Output the (x, y) coordinate of the center of the cell containing the given text.  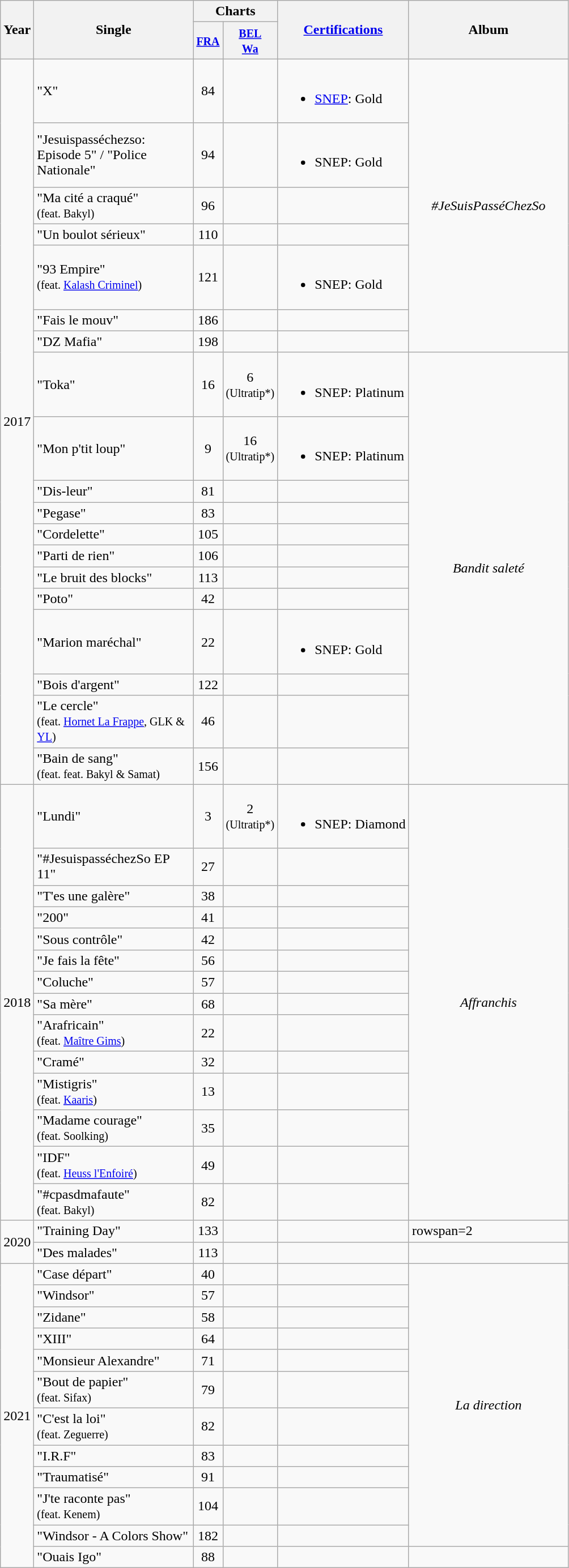
"Bois d'argent" (113, 685)
79 (208, 1390)
16(Ultratip*) (250, 448)
"Sous contrôle" (113, 939)
Certifications (343, 29)
"Zidane" (113, 1317)
46 (208, 721)
"Dis-leur" (113, 491)
133 (208, 1231)
"XIII" (113, 1339)
Bandit saleté (489, 569)
122 (208, 685)
49 (208, 1165)
81 (208, 491)
96 (208, 205)
27 (208, 866)
"Marion maréchal" (113, 642)
71 (208, 1360)
Single (113, 29)
"200" (113, 917)
35 (208, 1128)
"Windsor" (113, 1296)
186 (208, 320)
6(Ultratip*) (250, 384)
68 (208, 1004)
9 (208, 448)
41 (208, 917)
"Training Day" (113, 1231)
"Un boulot sérieux" (113, 234)
88 (208, 1557)
94 (208, 155)
32 (208, 1062)
2018 (17, 1002)
Album (489, 29)
2020 (17, 1242)
"Mistigris"(feat. Kaaris) (113, 1092)
Affranchis (489, 1002)
"#JesuispasséchezSo EP 11" (113, 866)
182 (208, 1536)
"Coluche" (113, 982)
198 (208, 341)
105 (208, 535)
"Monsieur Alexandre" (113, 1360)
Charts (236, 11)
FRA (208, 41)
"Sa mère" (113, 1004)
"Ouais Igo" (113, 1557)
"Le cercle"(feat. Hornet La Frappe, GLK & YL) (113, 721)
SNEP: Diamond (343, 817)
"Windsor - A Colors Show" (113, 1536)
121 (208, 277)
2021 (17, 1416)
13 (208, 1092)
2(Ultratip*) (250, 817)
"Cramé" (113, 1062)
2017 (17, 421)
"Fais le mouv" (113, 320)
"Je fais la fête" (113, 960)
"Madame courage"(feat. Soolking) (113, 1128)
"Lundi" (113, 817)
"Poto" (113, 599)
BELWa (250, 41)
"DZ Mafia" (113, 341)
"Pegase" (113, 512)
3 (208, 817)
"#cpasdmafaute"(feat. Bakyl) (113, 1202)
38 (208, 896)
"Cordelette" (113, 535)
110 (208, 234)
91 (208, 1477)
104 (208, 1506)
"I.R.F" (113, 1456)
"IDF"(feat. Heuss l'Enfoiré) (113, 1165)
84 (208, 91)
64 (208, 1339)
58 (208, 1317)
"X" (113, 91)
"Mon p'tit loup" (113, 448)
56 (208, 960)
"Traumatisé" (113, 1477)
"Arafricain"(feat. Maître Gims) (113, 1033)
"Parti de rien" (113, 556)
40 (208, 1274)
"C'est la loi"(feat. Zeguerre) (113, 1426)
"Case départ" (113, 1274)
rowspan=2 (489, 1231)
"J'te raconte pas"(feat. Kenem) (113, 1506)
"Bain de sang"(feat. feat. Bakyl & Samat) (113, 766)
"93 Empire"(feat. Kalash Criminel) (113, 277)
"Toka" (113, 384)
"Le bruit des blocks" (113, 578)
"Bout de papier"(feat. Sifax) (113, 1390)
#JeSuisPasséChezSo (489, 206)
"Ma cité a craqué"(feat. Bakyl) (113, 205)
16 (208, 384)
Year (17, 29)
156 (208, 766)
"Des malades" (113, 1253)
106 (208, 556)
"Jesuispasséchezso: Episode 5" / "Police Nationale" (113, 155)
"T'es une galère" (113, 896)
La direction (489, 1405)
